Provide the [X, Y] coordinate of the cell's center where the given text is located.  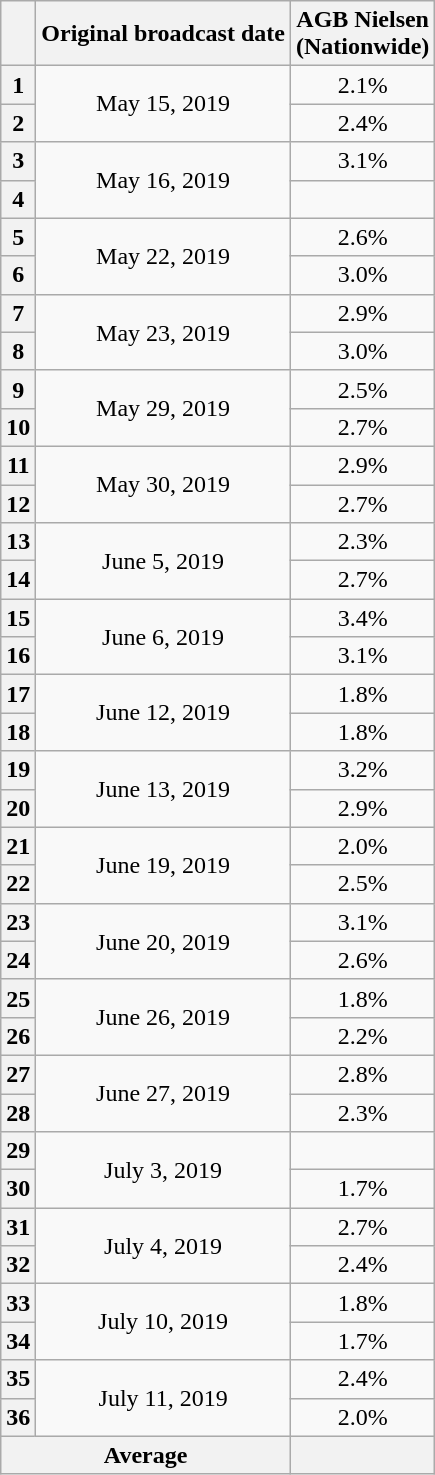
9 [18, 389]
23 [18, 922]
33 [18, 1303]
3.2% [362, 770]
2.1% [362, 85]
June 20, 2019 [164, 941]
1 [18, 85]
June 5, 2019 [164, 561]
AGB Nielsen(Nationwide) [362, 34]
14 [18, 580]
20 [18, 808]
July 10, 2019 [164, 1322]
May 16, 2019 [164, 180]
22 [18, 884]
2 [18, 123]
July 3, 2019 [164, 1170]
17 [18, 694]
3 [18, 161]
May 22, 2019 [164, 256]
June 13, 2019 [164, 789]
July 11, 2019 [164, 1398]
July 4, 2019 [164, 1246]
15 [18, 618]
27 [18, 1074]
35 [18, 1379]
5 [18, 237]
May 30, 2019 [164, 484]
June 6, 2019 [164, 637]
8 [18, 351]
31 [18, 1227]
12 [18, 503]
4 [18, 199]
7 [18, 313]
June 26, 2019 [164, 1017]
Original broadcast date [164, 34]
10 [18, 427]
3.4% [362, 618]
11 [18, 465]
Average [146, 1455]
6 [18, 275]
May 15, 2019 [164, 104]
16 [18, 656]
2.2% [362, 1036]
32 [18, 1265]
June 12, 2019 [164, 713]
30 [18, 1189]
28 [18, 1113]
13 [18, 542]
21 [18, 846]
34 [18, 1341]
May 23, 2019 [164, 332]
May 29, 2019 [164, 408]
June 27, 2019 [164, 1093]
25 [18, 998]
18 [18, 732]
26 [18, 1036]
36 [18, 1417]
2.8% [362, 1074]
19 [18, 770]
June 19, 2019 [164, 865]
24 [18, 960]
29 [18, 1151]
